Output the [x, y] coordinate of the center of the cell containing the given text.  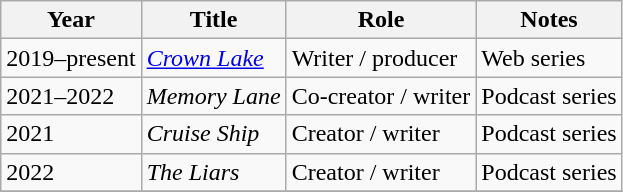
Cruise Ship [214, 134]
Memory Lane [214, 96]
Role [381, 20]
Crown Lake [214, 58]
Title [214, 20]
2019–present [71, 58]
2021–2022 [71, 96]
The Liars [214, 172]
2022 [71, 172]
Web series [549, 58]
2021 [71, 134]
Writer / producer [381, 58]
Year [71, 20]
Notes [549, 20]
Co-creator / writer [381, 96]
